Pinpoint the cell where the given text exists, returning its (X, Y) midpoint coordinate. 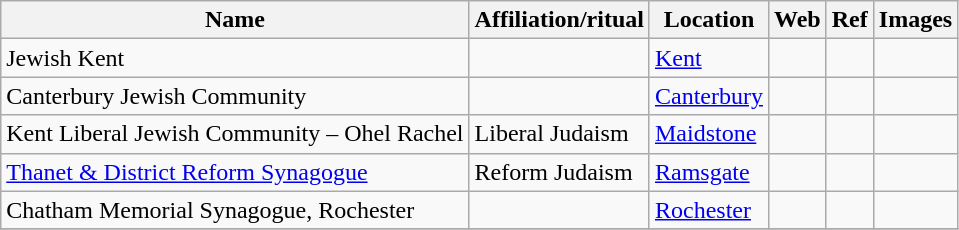
Canterbury Jewish Community (235, 96)
Maidstone (708, 134)
Reform Judaism (559, 172)
Affiliation/ritual (559, 20)
Kent (708, 58)
Ref (850, 20)
Chatham Memorial Synagogue, Rochester (235, 210)
Location (708, 20)
Rochester (708, 210)
Jewish Kent (235, 58)
Kent Liberal Jewish Community – Ohel Rachel (235, 134)
Images (915, 20)
Thanet & District Reform Synagogue (235, 172)
Canterbury (708, 96)
Name (235, 20)
Liberal Judaism (559, 134)
Web (797, 20)
Ramsgate (708, 172)
